Locate the cell with the specified text and output its (X, Y) center coordinate. 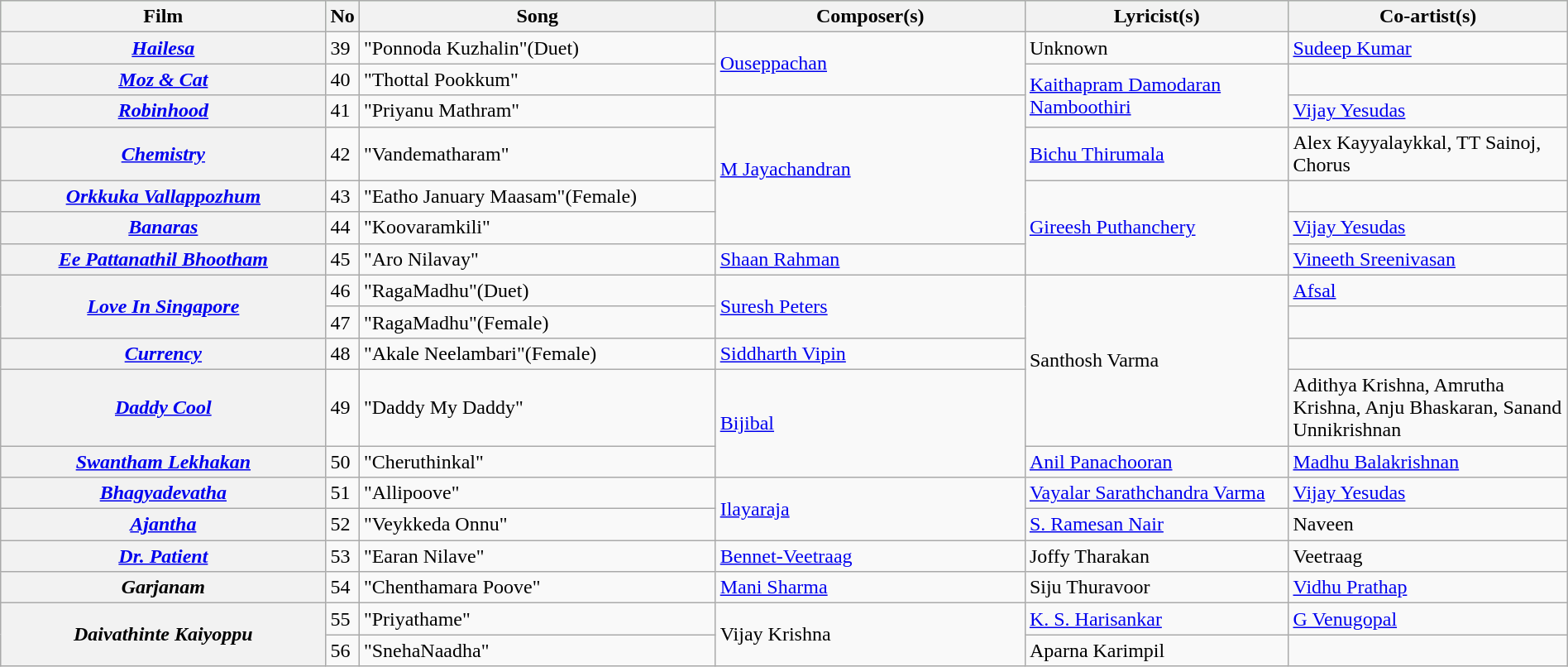
Vidhu Prathap (1427, 588)
"Priyathame" (538, 619)
Lyricist(s) (1156, 17)
Bichu Thirumala (1156, 154)
49 (342, 407)
48 (342, 353)
Film (164, 17)
Co-artist(s) (1427, 17)
"RagaMadhu"(Female) (538, 322)
Bennet-Veetraag (870, 556)
41 (342, 111)
52 (342, 525)
Shaan Rahman (870, 259)
K. S. Harisankar (1156, 619)
40 (342, 79)
"Daddy My Daddy" (538, 407)
Ilayaraja (870, 509)
Song (538, 17)
Swantham Lekhakan (164, 461)
"Priyanu Mathram" (538, 111)
Aparna Karimpil (1156, 650)
Robinhood (164, 111)
43 (342, 196)
Banaras (164, 228)
"Eatho January Maasam"(Female) (538, 196)
Vijay Krishna (870, 635)
Dr. Patient (164, 556)
Ouseppachan (870, 64)
Moz & Cat (164, 79)
Siju Thuravoor (1156, 588)
Garjanam (164, 588)
Daivathinte Kaiyoppu (164, 635)
Gireesh Puthanchery (1156, 228)
Orkkuka Vallappozhum (164, 196)
55 (342, 619)
Daddy Cool (164, 407)
"RagaMadhu"(Duet) (538, 290)
Ee Pattanathil Bhootham (164, 259)
51 (342, 493)
Alex Kayyalaykkal, TT Sainoj, Chorus (1427, 154)
No (342, 17)
39 (342, 48)
"Veykkeda Onnu" (538, 525)
"Chenthamara Poove" (538, 588)
Joffy Tharakan (1156, 556)
50 (342, 461)
47 (342, 322)
Adithya Krishna, Amrutha Krishna, Anju Bhaskaran, Sanand Unnikrishnan (1427, 407)
44 (342, 228)
45 (342, 259)
"SnehaNaadha" (538, 650)
Sudeep Kumar (1427, 48)
Afsal (1427, 290)
"Vandematharam" (538, 154)
Composer(s) (870, 17)
Chemistry (164, 154)
Veetraag (1427, 556)
Siddharth Vipin (870, 353)
Suresh Peters (870, 306)
"Cheruthinkal" (538, 461)
42 (342, 154)
Santhosh Varma (1156, 360)
"Akale Neelambari"(Female) (538, 353)
Love In Singapore (164, 306)
Bijibal (870, 423)
54 (342, 588)
56 (342, 650)
"Earan Nilave" (538, 556)
53 (342, 556)
Anil Panachooran (1156, 461)
Naveen (1427, 525)
M Jayachandran (870, 169)
Vineeth Sreenivasan (1427, 259)
Madhu Balakrishnan (1427, 461)
"Ponnoda Kuzhalin"(Duet) (538, 48)
Unknown (1156, 48)
"Allipoove" (538, 493)
"Koovaramkili" (538, 228)
Bhagyadevatha (164, 493)
G Venugopal (1427, 619)
"Thottal Pookkum" (538, 79)
Ajantha (164, 525)
Mani Sharma (870, 588)
S. Ramesan Nair (1156, 525)
Currency (164, 353)
Vayalar Sarathchandra Varma (1156, 493)
46 (342, 290)
Hailesa (164, 48)
"Aro Nilavay" (538, 259)
Kaithapram Damodaran Namboothiri (1156, 95)
